Return (X, Y) of the center of cell containing provided text 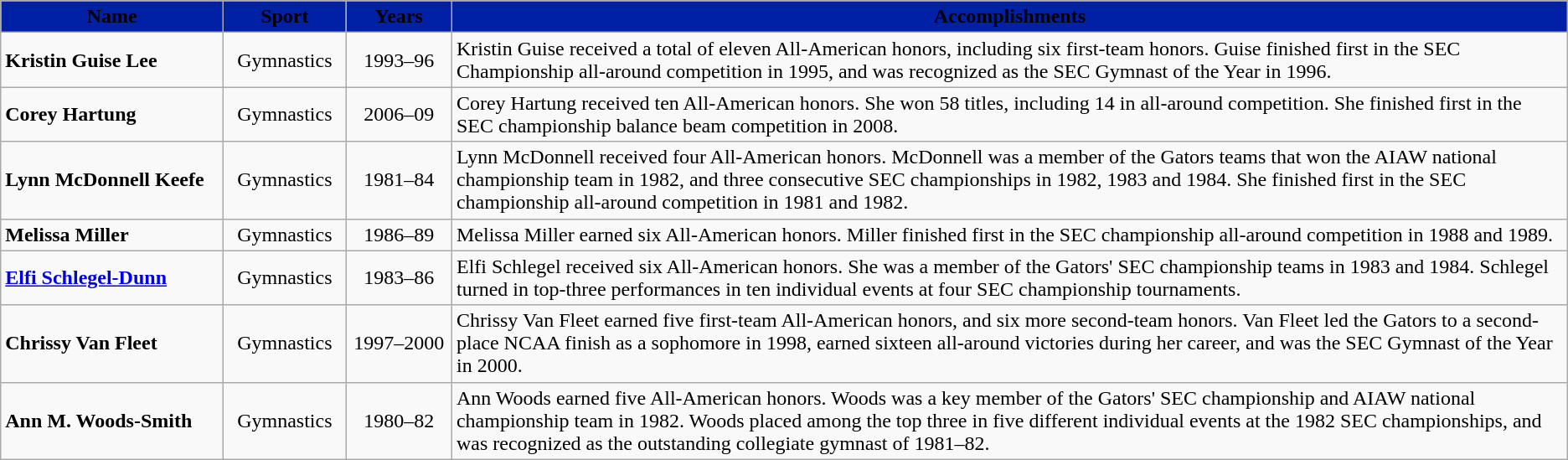
Kristin Guise Lee (112, 60)
Years (399, 17)
Lynn McDonnell Keefe (112, 180)
Name (112, 17)
Corey Hartung (112, 114)
1993–96 (399, 60)
Accomplishments (1009, 17)
1986–89 (399, 235)
Melissa Miller earned six All-American honors. Miller finished first in the SEC championship all-around competition in 1988 and 1989. (1009, 235)
Chrissy Van Fleet (112, 344)
2006–09 (399, 114)
1997–2000 (399, 344)
Sport (285, 17)
1981–84 (399, 180)
Elfi Schlegel-Dunn (112, 278)
Ann M. Woods-Smith (112, 421)
1980–82 (399, 421)
1983–86 (399, 278)
Melissa Miller (112, 235)
